From the cell containing the given text, extract its center point as [x, y] coordinate. 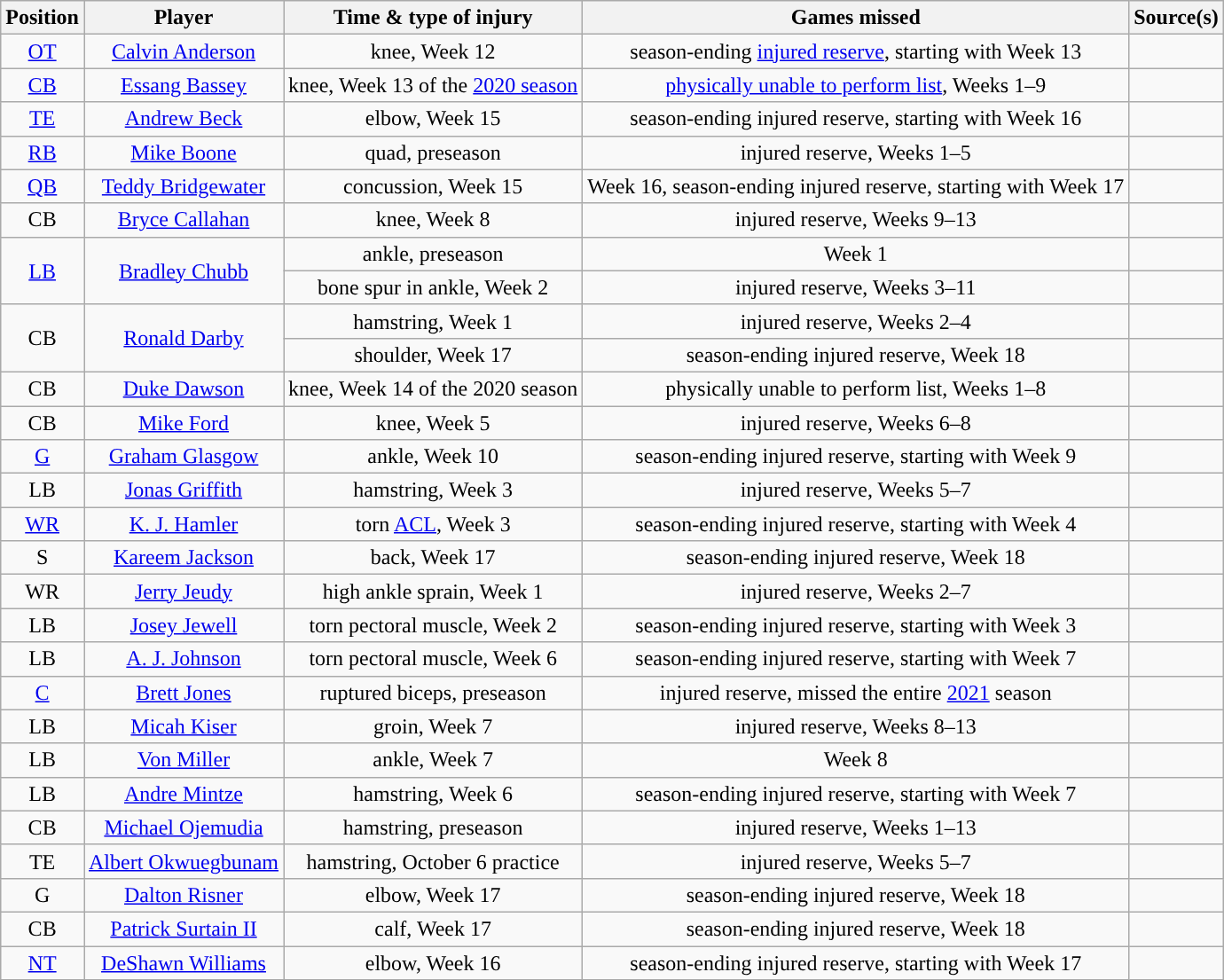
shoulder, Week 17 [433, 355]
Josey Jewell [183, 625]
season-ending injured reserve, starting with Week 16 [856, 119]
Mike Boone [183, 153]
Ronald Darby [183, 338]
bone spur in ankle, Week 2 [433, 287]
hamstring, Week 1 [433, 321]
season-ending injured reserve, starting with Week 3 [856, 625]
Essang Bassey [183, 85]
torn pectoral muscle, Week 6 [433, 659]
injured reserve, Weeks 1–13 [856, 827]
Mike Ford [183, 423]
injured reserve, Weeks 2–7 [856, 592]
Week 1 [856, 254]
calf, Week 17 [433, 929]
concussion, Week 15 [433, 186]
groin, Week 7 [433, 726]
Brett Jones [183, 693]
Patrick Surtain II [183, 929]
injured reserve, Weeks 6–8 [856, 423]
injured reserve, missed the entire 2021 season [856, 693]
injured reserve, Weeks 2–4 [856, 321]
Duke Dawson [183, 388]
Andre Mintze [183, 794]
Dalton Risner [183, 895]
hamstring, Week 3 [433, 490]
torn ACL, Week 3 [433, 524]
RB [43, 153]
season-ending injured reserve, starting with Week 17 [856, 962]
Jonas Griffith [183, 490]
hamstring, October 6 practice [433, 861]
S [43, 558]
Micah Kiser [183, 726]
ankle, preseason [433, 254]
QB [43, 186]
Source(s) [1176, 18]
knee, Week 14 of the 2020 season [433, 388]
knee, Week 12 [433, 51]
Bradley Chubb [183, 270]
high ankle sprain, Week 1 [433, 592]
Albert Okwuegbunam [183, 861]
A. J. Johnson [183, 659]
Games missed [856, 18]
ankle, Week 7 [433, 760]
Calvin Anderson [183, 51]
back, Week 17 [433, 558]
elbow, Week 15 [433, 119]
season-ending injured reserve, starting with Week 9 [856, 457]
ankle, Week 10 [433, 457]
knee, Week 13 of the 2020 season [433, 85]
DeShawn Williams [183, 962]
injured reserve, Weeks 1–5 [856, 153]
knee, Week 5 [433, 423]
hamstring, Week 6 [433, 794]
C [43, 693]
Bryce Callahan [183, 220]
elbow, Week 17 [433, 895]
Position [43, 18]
Player [183, 18]
Teddy Bridgewater [183, 186]
Michael Ojemudia [183, 827]
Jerry Jeudy [183, 592]
elbow, Week 16 [433, 962]
injured reserve, Weeks 3–11 [856, 287]
Week 16, season-ending injured reserve, starting with Week 17 [856, 186]
Kareem Jackson [183, 558]
NT [43, 962]
hamstring, preseason [433, 827]
torn pectoral muscle, Week 2 [433, 625]
injured reserve, Weeks 9–13 [856, 220]
physically unable to perform list, Weeks 1–9 [856, 85]
quad, preseason [433, 153]
injured reserve, Weeks 8–13 [856, 726]
season-ending injured reserve, starting with Week 4 [856, 524]
Von Miller [183, 760]
physically unable to perform list, Weeks 1–8 [856, 388]
Graham Glasgow [183, 457]
season-ending injured reserve, starting with Week 13 [856, 51]
K. J. Hamler [183, 524]
ruptured biceps, preseason [433, 693]
Week 8 [856, 760]
OT [43, 51]
Andrew Beck [183, 119]
knee, Week 8 [433, 220]
Time & type of injury [433, 18]
